Determine the (x, y) coordinate at the center of the cell enclosing the given text.  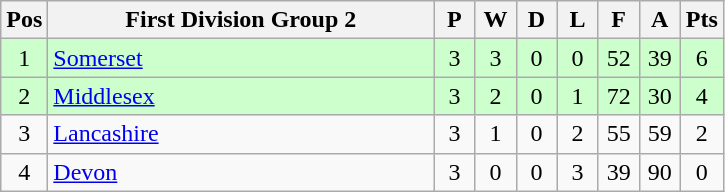
55 (618, 134)
90 (660, 172)
Pos (24, 20)
D (536, 20)
6 (702, 58)
Lancashire (241, 134)
First Division Group 2 (241, 20)
52 (618, 58)
L (578, 20)
72 (618, 96)
Pts (702, 20)
Devon (241, 172)
P (454, 20)
W (496, 20)
Middlesex (241, 96)
F (618, 20)
A (660, 20)
Somerset (241, 58)
59 (660, 134)
30 (660, 96)
